Search for the cell housing the specified text and yield its (x, y) center coordinate. 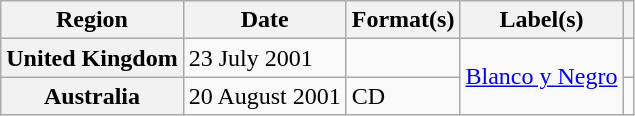
Format(s) (403, 20)
23 July 2001 (264, 58)
Australia (92, 96)
Region (92, 20)
CD (403, 96)
Blanco y Negro (542, 77)
United Kingdom (92, 58)
Label(s) (542, 20)
20 August 2001 (264, 96)
Date (264, 20)
